For the text-containing cell, return its midpoint in [x, y] coordinate format. 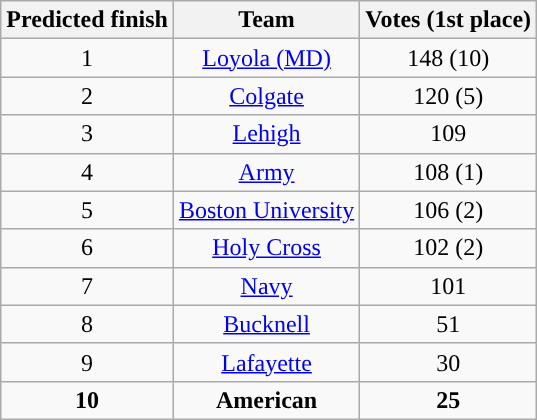
1 [88, 58]
Navy [266, 286]
101 [448, 286]
Lafayette [266, 362]
Bucknell [266, 324]
American [266, 400]
Votes (1st place) [448, 20]
Team [266, 20]
Boston University [266, 210]
5 [88, 210]
4 [88, 172]
25 [448, 400]
Predicted finish [88, 20]
6 [88, 248]
3 [88, 134]
Army [266, 172]
10 [88, 400]
120 (5) [448, 96]
51 [448, 324]
Holy Cross [266, 248]
7 [88, 286]
Lehigh [266, 134]
148 (10) [448, 58]
Colgate [266, 96]
8 [88, 324]
30 [448, 362]
Loyola (MD) [266, 58]
108 (1) [448, 172]
102 (2) [448, 248]
109 [448, 134]
106 (2) [448, 210]
9 [88, 362]
2 [88, 96]
